Extract the (x, y) coordinate from the center of the cell holding the provided text.  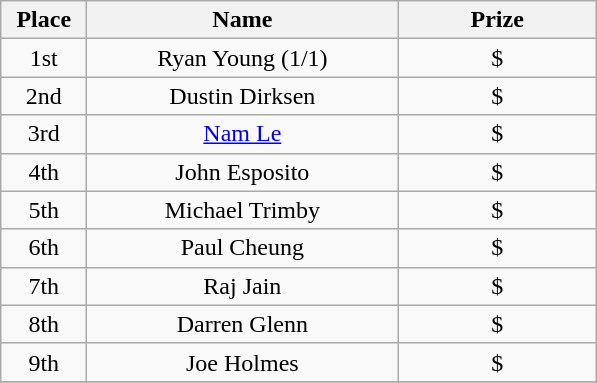
Darren Glenn (242, 324)
Place (44, 20)
5th (44, 210)
2nd (44, 96)
3rd (44, 134)
Paul Cheung (242, 248)
6th (44, 248)
Joe Holmes (242, 362)
4th (44, 172)
Nam Le (242, 134)
Name (242, 20)
1st (44, 58)
7th (44, 286)
Raj Jain (242, 286)
John Esposito (242, 172)
9th (44, 362)
Ryan Young (1/1) (242, 58)
Dustin Dirksen (242, 96)
8th (44, 324)
Prize (498, 20)
Michael Trimby (242, 210)
